Capture the cell that displays the provided text and extract its [x, y] central coordinate. 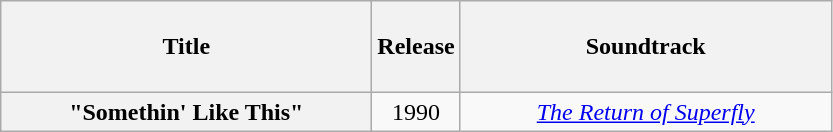
1990 [416, 112]
Release [416, 47]
"Somethin' Like This" [186, 112]
The Return of Superfly [646, 112]
Soundtrack [646, 47]
Title [186, 47]
